Identify which cell holds the provided text, then report its [x, y] central coordinate. 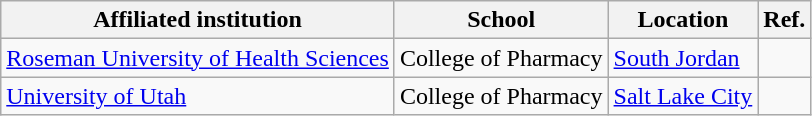
Roseman University of Health Sciences [198, 58]
Ref. [784, 20]
School [501, 20]
Affiliated institution [198, 20]
Salt Lake City [683, 96]
University of Utah [198, 96]
South Jordan [683, 58]
Location [683, 20]
